From the cell containing the given text, extract its center point as (X, Y) coordinate. 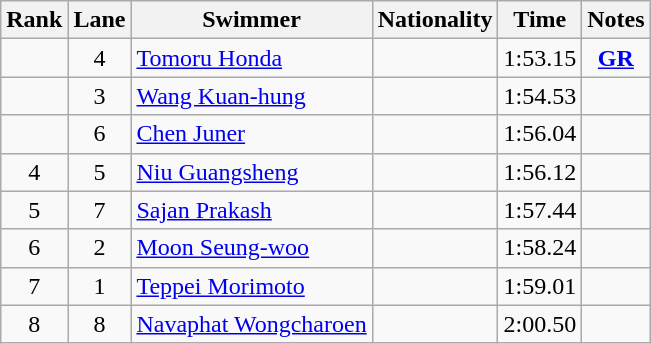
Chen Juner (252, 134)
Teppei Morimoto (252, 286)
2:00.50 (540, 324)
Wang Kuan-hung (252, 96)
GR (616, 58)
1:56.04 (540, 134)
Swimmer (252, 20)
Tomoru Honda (252, 58)
3 (100, 96)
Notes (616, 20)
1:56.12 (540, 172)
Rank (34, 20)
2 (100, 248)
Nationality (435, 20)
Lane (100, 20)
1:58.24 (540, 248)
Niu Guangsheng (252, 172)
1:53.15 (540, 58)
Moon Seung-woo (252, 248)
1 (100, 286)
Navaphat Wongcharoen (252, 324)
1:54.53 (540, 96)
Sajan Prakash (252, 210)
1:57.44 (540, 210)
1:59.01 (540, 286)
Time (540, 20)
